Locate the cell with the specified text and output its (X, Y) center coordinate. 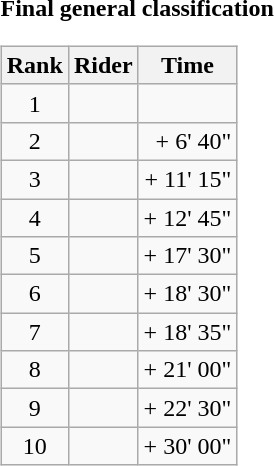
Rider (103, 65)
6 (34, 294)
+ 6' 40" (188, 141)
Time (188, 65)
+ 21' 00" (188, 370)
+ 22' 30" (188, 408)
8 (34, 370)
2 (34, 141)
+ 18' 35" (188, 332)
1 (34, 103)
+ 17' 30" (188, 256)
9 (34, 408)
3 (34, 179)
Rank (34, 65)
7 (34, 332)
+ 30' 00" (188, 446)
+ 12' 45" (188, 217)
10 (34, 446)
5 (34, 256)
+ 11' 15" (188, 179)
4 (34, 217)
+ 18' 30" (188, 294)
